Locate the cell with the specified text and output its (x, y) center coordinate. 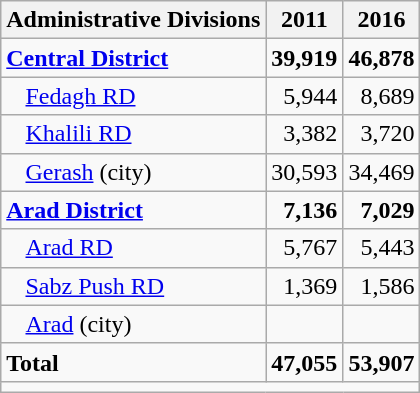
39,919 (304, 58)
46,878 (382, 58)
Central District (134, 58)
8,689 (382, 96)
Khalili RD (134, 134)
2016 (382, 20)
1,369 (304, 286)
3,382 (304, 134)
Gerash (city) (134, 172)
34,469 (382, 172)
2011 (304, 20)
7,029 (382, 210)
Total (134, 362)
53,907 (382, 362)
47,055 (304, 362)
Fedagh RD (134, 96)
5,443 (382, 248)
3,720 (382, 134)
Arad District (134, 210)
5,767 (304, 248)
30,593 (304, 172)
7,136 (304, 210)
Arad RD (134, 248)
Administrative Divisions (134, 20)
1,586 (382, 286)
Arad (city) (134, 324)
Sabz Push RD (134, 286)
5,944 (304, 96)
